Output the [X, Y] coordinate of the center of the cell containing the given text.  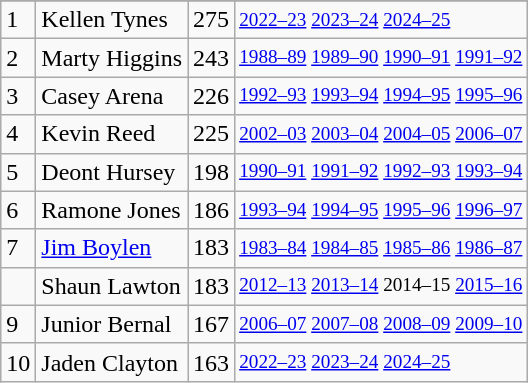
186 [212, 210]
Deont Hursey [112, 172]
1 [18, 20]
Kevin Reed [112, 134]
4 [18, 134]
1990–91 1991–92 1992–93 1993–94 [381, 172]
10 [18, 362]
226 [212, 96]
Kellen Tynes [112, 20]
6 [18, 210]
9 [18, 324]
Ramone Jones [112, 210]
Junior Bernal [112, 324]
1983–84 1984–85 1985–86 1986–87 [381, 248]
2012–13 2013–14 2014–15 2015–16 [381, 286]
7 [18, 248]
3 [18, 96]
163 [212, 362]
5 [18, 172]
2 [18, 58]
2002–03 2003–04 2004–05 2006–07 [381, 134]
225 [212, 134]
1993–94 1994–95 1995–96 1996–97 [381, 210]
198 [212, 172]
Jim Boylen [112, 248]
1992–93 1993–94 1994–95 1995–96 [381, 96]
Marty Higgins [112, 58]
167 [212, 324]
Jaden Clayton [112, 362]
2006–07 2007–08 2008–09 2009–10 [381, 324]
Shaun Lawton [112, 286]
243 [212, 58]
Casey Arena [112, 96]
1988–89 1989–90 1990–91 1991–92 [381, 58]
275 [212, 20]
